Pinpoint the cell where the given text exists, returning its [X, Y] midpoint coordinate. 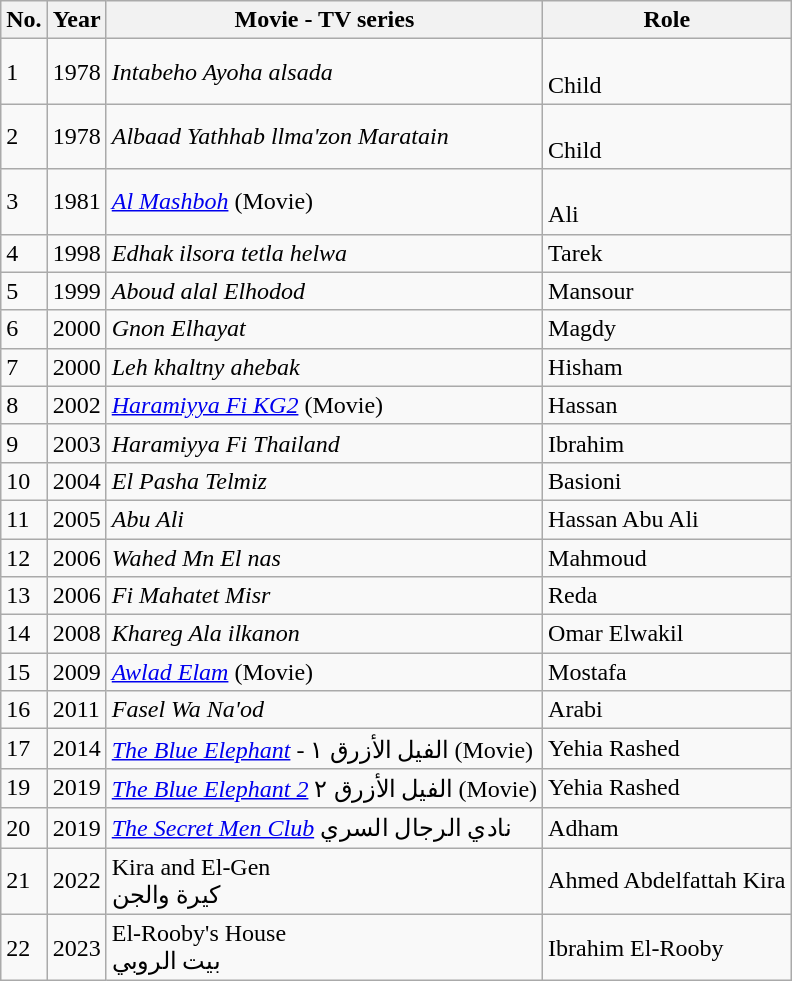
Aboud alal Elhodod [324, 291]
Fi Mahatet Misr [324, 596]
Mahmoud [667, 557]
17 [24, 749]
10 [24, 481]
21 [24, 882]
1981 [76, 202]
Role [667, 20]
Ahmed Abdelfattah Kira [667, 882]
The Secret Men Club نادي الرجال السري [324, 828]
2003 [76, 443]
14 [24, 634]
2022 [76, 882]
Intabeho Ayoha alsada [324, 72]
19 [24, 788]
1999 [76, 291]
1998 [76, 253]
The Blue Elephant 2 الفيل الأزرق ٢ (Movie) [324, 788]
2014 [76, 749]
2011 [76, 710]
8 [24, 405]
Haramiyya Fi KG2 (Movie) [324, 405]
2004 [76, 481]
11 [24, 519]
El Pasha Telmiz [324, 481]
Albaad Yathhab llma'zon Maratain [324, 136]
13 [24, 596]
16 [24, 710]
Ali [667, 202]
Mansour [667, 291]
Basioni [667, 481]
Adham [667, 828]
Hisham [667, 367]
Ibrahim El-Rooby [667, 948]
Hassan [667, 405]
Arabi [667, 710]
1 [24, 72]
Abu Ali [324, 519]
Tarek [667, 253]
2023 [76, 948]
5 [24, 291]
12 [24, 557]
2005 [76, 519]
2 [24, 136]
6 [24, 329]
Haramiyya Fi Thailand [324, 443]
No. [24, 20]
9 [24, 443]
Mostafa [667, 672]
Awlad Elam (Movie) [324, 672]
2008 [76, 634]
Movie - TV series [324, 20]
Magdy [667, 329]
2002 [76, 405]
Leh khaltny ahebak [324, 367]
22 [24, 948]
Wahed Mn El nas [324, 557]
15 [24, 672]
Year [76, 20]
The Blue Elephant - الفيل الأزرق ۱ (Movie) [324, 749]
Khareg Ala ilkanon [324, 634]
4 [24, 253]
7 [24, 367]
El-Rooby's Houseبيت الروبي [324, 948]
Gnon Elhayat [324, 329]
Al Mashboh (Movie) [324, 202]
20 [24, 828]
Hassan Abu Ali [667, 519]
Edhak ilsora tetla helwa [324, 253]
Fasel Wa Na'od [324, 710]
2009 [76, 672]
Omar Elwakil [667, 634]
3 [24, 202]
Ibrahim [667, 443]
Kira and El-Genكيرة والجن [324, 882]
Reda [667, 596]
